Find where the given text appears and provide that cell's center as (x, y) coordinate. 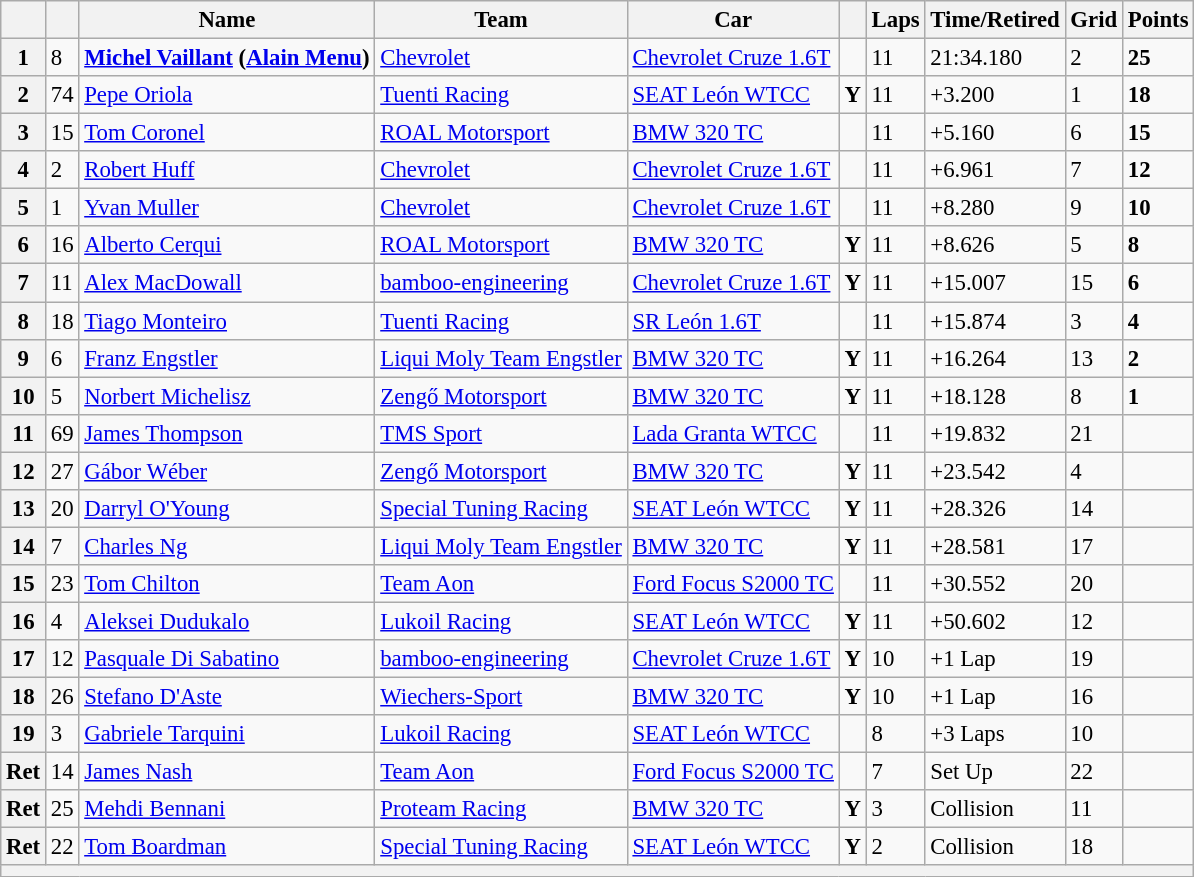
+15.874 (995, 321)
+16.264 (995, 358)
+3.200 (995, 95)
Aleksei Dudukalo (227, 621)
Name (227, 20)
23 (62, 584)
Lada Granta WTCC (733, 433)
Michel Vaillant (Alain Menu) (227, 58)
+50.602 (995, 621)
Charles Ng (227, 546)
21 (1094, 433)
+6.961 (995, 170)
74 (62, 95)
Laps (896, 20)
Alex MacDowall (227, 283)
21:34.180 (995, 58)
+19.832 (995, 433)
Proteam Racing (501, 809)
Alberto Cerqui (227, 245)
+28.581 (995, 546)
Pasquale Di Sabatino (227, 659)
Time/Retired (995, 20)
Grid (1094, 20)
Tom Boardman (227, 847)
+28.326 (995, 509)
Set Up (995, 772)
Gábor Wéber (227, 471)
Tom Chilton (227, 584)
Points (1158, 20)
+18.128 (995, 396)
+5.160 (995, 133)
+3 Laps (995, 734)
Robert Huff (227, 170)
+30.552 (995, 584)
Car (733, 20)
Mehdi Bennani (227, 809)
SR León 1.6T (733, 321)
Tom Coronel (227, 133)
James Nash (227, 772)
Darryl O'Young (227, 509)
Yvan Muller (227, 208)
Tiago Monteiro (227, 321)
Wiechers-Sport (501, 697)
Stefano D'Aste (227, 697)
TMS Sport (501, 433)
+8.626 (995, 245)
+15.007 (995, 283)
Norbert Michelisz (227, 396)
Team (501, 20)
69 (62, 433)
+8.280 (995, 208)
James Thompson (227, 433)
27 (62, 471)
26 (62, 697)
Gabriele Tarquini (227, 734)
Franz Engstler (227, 358)
Pepe Oriola (227, 95)
+23.542 (995, 471)
